Return (X, Y) of the center of cell containing provided text 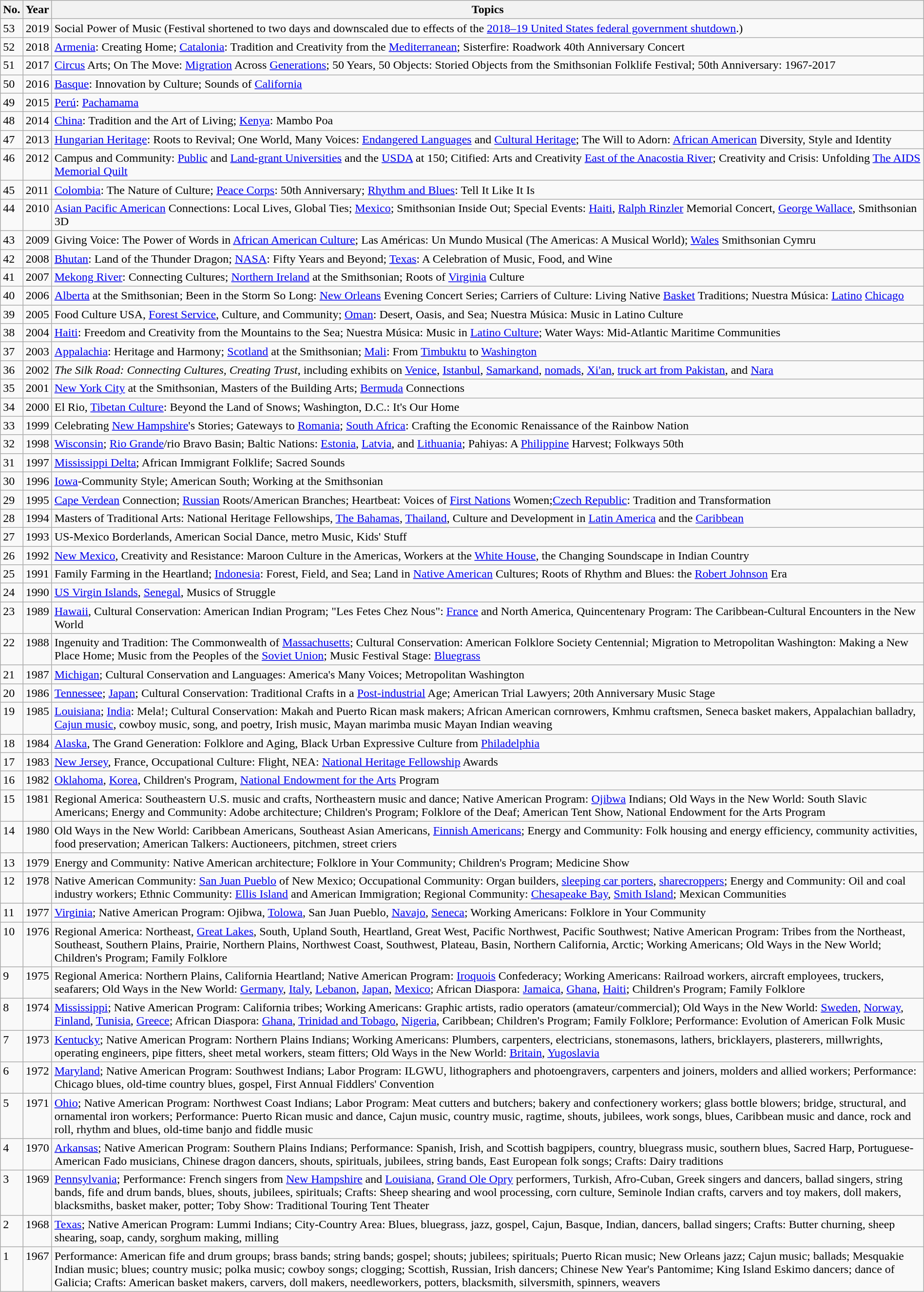
1974 (37, 1015)
Alaska, The Grand Generation: Folklore and Aging, Black Urban Expressive Culture from Philadelphia (487, 743)
2012 (37, 165)
China: Tradition and the Art of Living; Kenya: Mambo Poa (487, 121)
1984 (37, 743)
35 (12, 388)
US-Mexico Borderlands, American Social Dance, metro Music, Kids' Stuff (487, 537)
2014 (37, 121)
10 (12, 945)
1972 (37, 1078)
1995 (37, 500)
24 (12, 593)
Tennessee; Japan; Cultural Conservation: Traditional Crafts in a Post-industrial Age; American Trial Lawyers; 20th Anniversary Music Stage (487, 693)
1992 (37, 555)
2007 (37, 277)
1989 (37, 618)
11 (12, 912)
Year (37, 10)
2011 (37, 190)
1977 (37, 912)
13 (12, 862)
1982 (37, 780)
1973 (37, 1046)
1980 (37, 837)
Masters of Traditional Arts: National Heritage Fellowships, The Bahamas, Thailand, Culture and Development in Latin America and the Caribbean (487, 518)
50 (12, 84)
17 (12, 762)
New Mexico, Creativity and Resistance: Maroon Culture in the Americas, Workers at the White House, the Changing Soundscape in Indian Country (487, 555)
38 (12, 333)
2004 (37, 333)
Oklahoma, Korea, Children's Program, National Endowment for the Arts Program (487, 780)
47 (12, 139)
1994 (37, 518)
Bhutan: Land of the Thunder Dragon; NASA: Fifty Years and Beyond; Texas: A Celebration of Music, Food, and Wine (487, 259)
26 (12, 555)
8 (12, 1015)
39 (12, 314)
16 (12, 780)
3 (12, 1193)
20 (12, 693)
2002 (37, 370)
Energy and Community: Native American architecture; Folklore in Your Community; Children's Program; Medicine Show (487, 862)
1970 (37, 1154)
1975 (37, 983)
30 (12, 481)
Appalachia: Heritage and Harmony; Scotland at the Smithsonian; Mali: From Timbuktu to Washington (487, 351)
23 (12, 618)
40 (12, 296)
22 (12, 649)
2017 (37, 65)
2015 (37, 102)
Michigan; Cultural Conservation and Languages: America's Many Voices; Metropolitan Washington (487, 675)
42 (12, 259)
2005 (37, 314)
34 (12, 407)
21 (12, 675)
Celebrating New Hampshire's Stories; Gateways to Romania; South Africa: Crafting the Economic Renaissance of the Rainbow Nation (487, 425)
Mekong River: Connecting Cultures; Northern Ireland at the Smithsonian; Roots of Virginia Culture (487, 277)
Colombia: The Nature of Culture; Peace Corps: 50th Anniversary; Rhythm and Blues: Tell It Like It Is (487, 190)
12 (12, 887)
1976 (37, 945)
18 (12, 743)
51 (12, 65)
2009 (37, 240)
Mississippi Delta; African Immigrant Folklife; Sacred Sounds (487, 463)
1991 (37, 574)
37 (12, 351)
52 (12, 47)
19 (12, 718)
41 (12, 277)
1996 (37, 481)
1985 (37, 718)
No. (12, 10)
4 (12, 1154)
El Rio, Tibetan Culture: Beyond the Land of Snows; Washington, D.C.: It's Our Home (487, 407)
Perú: Pachamama (487, 102)
Social Power of Music (Festival shortened to two days and downscaled due to effects of the 2018–19 United States federal government shutdown.) (487, 28)
2019 (37, 28)
1968 (37, 1231)
53 (12, 28)
36 (12, 370)
Iowa-Community Style; American South; Working at the Smithsonian (487, 481)
1 (12, 1269)
28 (12, 518)
US Virgin Islands, Senegal, Musics of Struggle (487, 593)
45 (12, 190)
46 (12, 165)
1990 (37, 593)
Armenia: Creating Home; Catalonia: Tradition and Creativity from the Mediterranean; Sisterfire: Roadwork 40th Anniversary Concert (487, 47)
2003 (37, 351)
2001 (37, 388)
1998 (37, 444)
14 (12, 837)
New Jersey, France, Occupational Culture: Flight, NEA: National Heritage Fellowship Awards (487, 762)
31 (12, 463)
New York City at the Smithsonian, Masters of the Building Arts; Bermuda Connections (487, 388)
27 (12, 537)
Haiti: Freedom and Creativity from the Mountains to the Sea; Nuestra Música: Music in Latino Culture; Water Ways: Mid-Atlantic Maritime Communities (487, 333)
5 (12, 1116)
Giving Voice: The Power of Words in African American Culture; Las Américas: Un Mundo Musical (The Americas: A Musical World); Wales Smithsonian Cymru (487, 240)
33 (12, 425)
29 (12, 500)
1979 (37, 862)
2008 (37, 259)
2000 (37, 407)
2 (12, 1231)
1987 (37, 675)
7 (12, 1046)
Wisconsin; Rio Grande/rio Bravo Basin; Baltic Nations: Estonia, Latvia, and Lithuania; Pahiyas: A Philippine Harvest; Folkways 50th (487, 444)
Cape Verdean Connection; Russian Roots/American Branches; Heartbeat: Voices of First Nations Women;Czech Republic: Tradition and Transformation (487, 500)
48 (12, 121)
1986 (37, 693)
1981 (37, 805)
Food Culture USA, Forest Service, Culture, and Community; Oman: Desert, Oasis, and Sea; Nuestra Música: Music in Latino Culture (487, 314)
1993 (37, 537)
1967 (37, 1269)
9 (12, 983)
2010 (37, 214)
15 (12, 805)
Basque: Innovation by Culture; Sounds of California (487, 84)
6 (12, 1078)
1971 (37, 1116)
Topics (487, 10)
1999 (37, 425)
1983 (37, 762)
2018 (37, 47)
1988 (37, 649)
25 (12, 574)
43 (12, 240)
44 (12, 214)
1997 (37, 463)
32 (12, 444)
2006 (37, 296)
1969 (37, 1193)
2016 (37, 84)
1978 (37, 887)
2013 (37, 139)
49 (12, 102)
Virginia; Native American Program: Ojibwa, Tolowa, San Juan Pueblo, Navajo, Seneca; Working Americans: Folklore in Your Community (487, 912)
